Find where the given text appears and provide that cell's center as (x, y) coordinate. 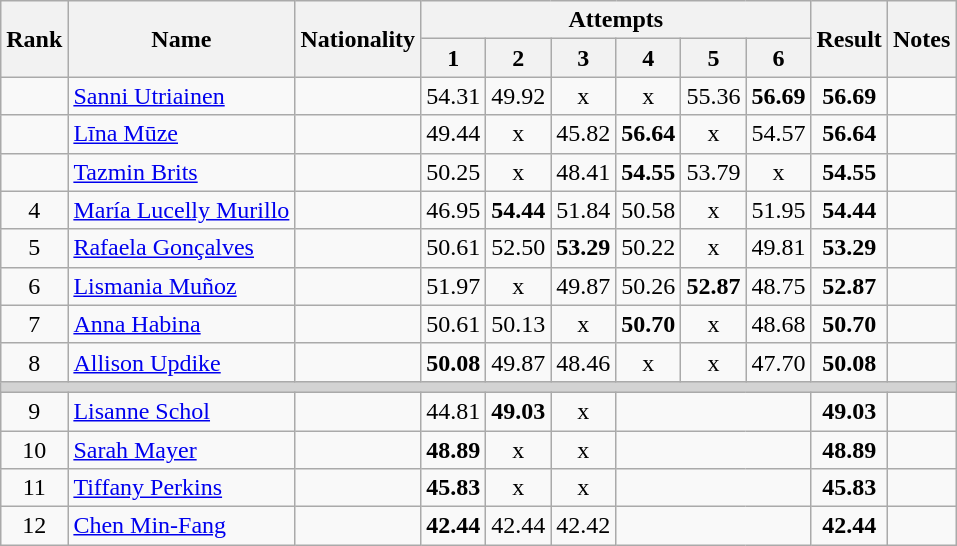
51.97 (454, 286)
Anna Habina (182, 324)
Lisanne Schol (182, 411)
52.50 (518, 248)
Nationality (358, 39)
Rafaela Gonçalves (182, 248)
Līna Mūze (182, 134)
8 (34, 362)
48.75 (778, 286)
51.95 (778, 210)
Notes (921, 39)
Tazmin Brits (182, 172)
49.44 (454, 134)
54.57 (778, 134)
48.68 (778, 324)
53.79 (714, 172)
Attempts (616, 20)
48.46 (584, 362)
Name (182, 39)
49.92 (518, 96)
54.31 (454, 96)
3 (584, 58)
Lismania Muñoz (182, 286)
1 (454, 58)
50.26 (648, 286)
2 (518, 58)
50.13 (518, 324)
12 (34, 526)
10 (34, 449)
55.36 (714, 96)
42.42 (584, 526)
50.58 (648, 210)
46.95 (454, 210)
María Lucelly Murillo (182, 210)
Sarah Mayer (182, 449)
50.22 (648, 248)
Rank (34, 39)
45.82 (584, 134)
Allison Updike (182, 362)
47.70 (778, 362)
50.25 (454, 172)
48.41 (584, 172)
Sanni Utriainen (182, 96)
49.81 (778, 248)
51.84 (584, 210)
11 (34, 488)
9 (34, 411)
Chen Min-Fang (182, 526)
Result (849, 39)
7 (34, 324)
Tiffany Perkins (182, 488)
44.81 (454, 411)
